Extract the (x, y) coordinate from the center of the cell holding the provided text.  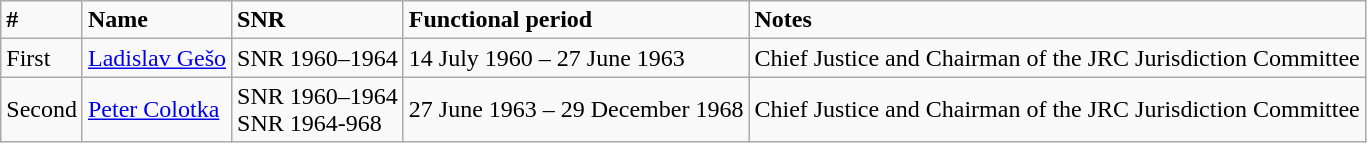
First (42, 58)
Name (156, 20)
SNR (318, 20)
27 June 1963 – 29 December 1968 (576, 110)
Functional period (576, 20)
Second (42, 110)
SNR 1960–1964SNR 1964-968 (318, 110)
14 July 1960 – 27 June 1963 (576, 58)
SNR 1960–1964 (318, 58)
# (42, 20)
Notes (1057, 20)
Peter Colotka (156, 110)
Ladislav Gešo (156, 58)
